Capture the cell that displays the provided text and extract its (x, y) central coordinate. 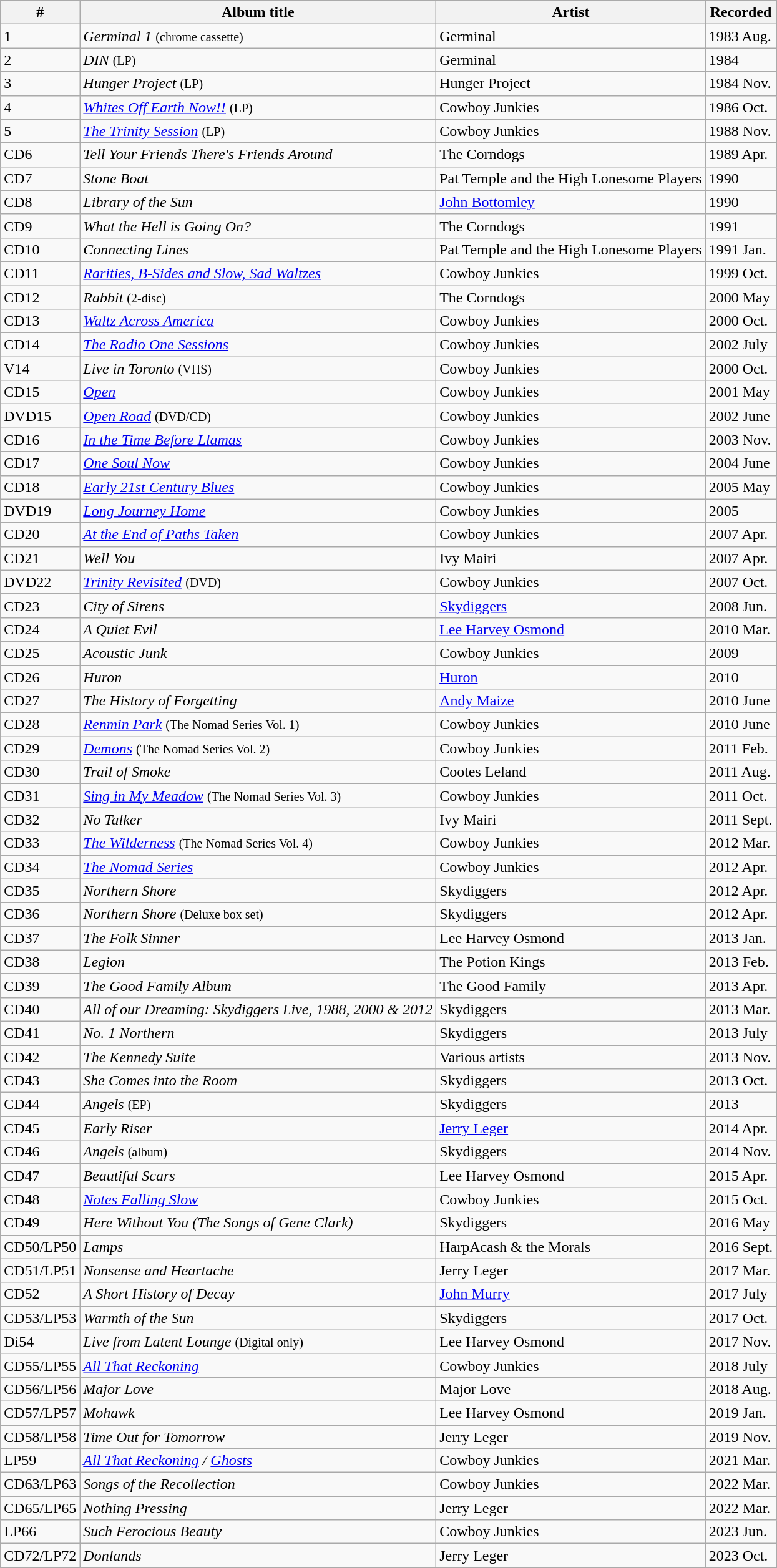
The Radio One Sessions (258, 345)
A Short History of Decay (258, 1294)
City of Sirens (258, 606)
Donlands (258, 1556)
Angels (album) (258, 1152)
The Good Family (571, 985)
2009 (741, 653)
CD24 (40, 629)
2017 Oct. (741, 1318)
CD12 (40, 298)
Mohawk (258, 1413)
1988 Nov. (741, 131)
CD36 (40, 914)
Various artists (571, 1057)
In the Time Before Llamas (258, 440)
Time Out for Tomorrow (258, 1436)
2010 Mar. (741, 629)
2005 (741, 511)
The Folk Sinner (258, 938)
CD72/LP72 (40, 1556)
Waltz Across America (258, 321)
The Nomad Series (258, 867)
No Talker (258, 820)
Beautiful Scars (258, 1176)
2016 Sept. (741, 1247)
CD65/LP65 (40, 1508)
3 (40, 84)
Tell Your Friends There's Friends Around (258, 155)
CD57/LP57 (40, 1413)
A Quiet Evil (258, 629)
CD9 (40, 226)
CD63/LP63 (40, 1484)
Hunger Project (LP) (258, 84)
Northern Shore (258, 891)
2013 Feb. (741, 962)
CD46 (40, 1152)
CD53/LP53 (40, 1318)
2002 June (741, 416)
2018 July (741, 1365)
CD45 (40, 1128)
2015 Oct. (741, 1199)
CD30 (40, 772)
Acoustic Junk (258, 653)
LP66 (40, 1532)
2023 Jun. (741, 1532)
Well You (258, 558)
DVD15 (40, 416)
All That Reckoning (258, 1365)
CD52 (40, 1294)
DIN (LP) (258, 60)
CD50/LP50 (40, 1247)
Artist (571, 12)
2019 Jan. (741, 1413)
CD11 (40, 273)
2003 Nov. (741, 440)
What the Hell is Going On? (258, 226)
CD58/LP58 (40, 1436)
Library of the Sun (258, 202)
2014 Apr. (741, 1128)
2013 Apr. (741, 985)
CD13 (40, 321)
2011 Feb. (741, 748)
CD29 (40, 748)
CD18 (40, 487)
CD40 (40, 1009)
2002 July (741, 345)
Open (258, 392)
CD14 (40, 345)
Open Road (DVD/CD) (258, 416)
One Soul Now (258, 463)
CD17 (40, 463)
2007 Oct. (741, 582)
CD34 (40, 867)
The Potion Kings (571, 962)
Rarities, B-Sides and Slow, Sad Waltzes (258, 273)
Demons (The Nomad Series Vol. 2) (258, 748)
Cootes Leland (571, 772)
Germinal 1 (chrome cassette) (258, 36)
At the End of Paths Taken (258, 535)
CD23 (40, 606)
2011 Aug. (741, 772)
CD21 (40, 558)
Long Journey Home (258, 511)
Nonsense and Heartache (258, 1270)
1986 Oct. (741, 107)
1983 Aug. (741, 36)
2015 Apr. (741, 1176)
4 (40, 107)
Stone Boat (258, 178)
LP59 (40, 1461)
John Bottomley (571, 202)
CD48 (40, 1199)
2014 Nov. (741, 1152)
The Trinity Session (LP) (258, 131)
CD20 (40, 535)
2017 July (741, 1294)
Sing in My Meadow (The Nomad Series Vol. 3) (258, 796)
Nothing Pressing (258, 1508)
2008 Jun. (741, 606)
CD39 (40, 985)
CD15 (40, 392)
2017 Mar. (741, 1270)
Trail of Smoke (258, 772)
Hunger Project (571, 84)
Northern Shore (Deluxe box set) (258, 914)
2023 Oct. (741, 1556)
John Murry (571, 1294)
1 (40, 36)
CD51/LP51 (40, 1270)
2000 May (741, 298)
2013 (741, 1105)
Whites Off Earth Now!! (LP) (258, 107)
1991 Jan. (741, 249)
1989 Apr. (741, 155)
2017 Nov. (741, 1342)
Songs of the Recollection (258, 1484)
The Kennedy Suite (258, 1057)
2013 July (741, 1033)
Live in Toronto (VHS) (258, 369)
CD38 (40, 962)
2010 (741, 677)
CD31 (40, 796)
CD26 (40, 677)
2018 Aug. (741, 1389)
2011 Oct. (741, 796)
1984 Nov. (741, 84)
She Comes into the Room (258, 1081)
5 (40, 131)
Album title (258, 12)
CD27 (40, 701)
CD55/LP55 (40, 1365)
Trinity Revisited (DVD) (258, 582)
1991 (741, 226)
CD25 (40, 653)
Here Without You (The Songs of Gene Clark) (258, 1223)
All of our Dreaming: Skydiggers Live, 1988, 2000 & 2012 (258, 1009)
CD33 (40, 843)
2013 Nov. (741, 1057)
The Good Family Album (258, 985)
V14 (40, 369)
Early 21st Century Blues (258, 487)
CD28 (40, 725)
Legion (258, 962)
Recorded (741, 12)
CD44 (40, 1105)
CD49 (40, 1223)
2005 May (741, 487)
2001 May (741, 392)
Di54 (40, 1342)
2011 Sept. (741, 820)
2021 Mar. (741, 1461)
Connecting Lines (258, 249)
CD56/LP56 (40, 1389)
CD7 (40, 178)
CD35 (40, 891)
CD47 (40, 1176)
2004 June (741, 463)
DVD22 (40, 582)
Warmth of the Sun (258, 1318)
Rabbit (2-disc) (258, 298)
# (40, 12)
1984 (741, 60)
2013 Jan. (741, 938)
CD8 (40, 202)
2013 Mar. (741, 1009)
Angels (EP) (258, 1105)
2019 Nov. (741, 1436)
CD42 (40, 1057)
HarpAcash & the Morals (571, 1247)
2012 Mar. (741, 843)
Notes Falling Slow (258, 1199)
CD37 (40, 938)
CD16 (40, 440)
CD6 (40, 155)
The History of Forgetting (258, 701)
2016 May (741, 1223)
Lamps (258, 1247)
CD10 (40, 249)
2013 Oct. (741, 1081)
Such Ferocious Beauty (258, 1532)
All That Reckoning / Ghosts (258, 1461)
Live from Latent Lounge (Digital only) (258, 1342)
Andy Maize (571, 701)
DVD19 (40, 511)
Early Riser (258, 1128)
No. 1 Northern (258, 1033)
CD32 (40, 820)
CD41 (40, 1033)
CD43 (40, 1081)
2 (40, 60)
1999 Oct. (741, 273)
The Wilderness (The Nomad Series Vol. 4) (258, 843)
Renmin Park (The Nomad Series Vol. 1) (258, 725)
